Locate the cell with the specified text and output its [X, Y] center coordinate. 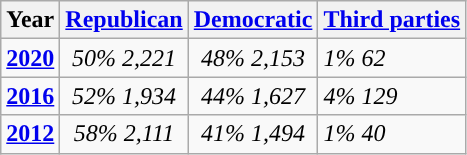
1% 40 [392, 134]
44% 1,627 [253, 96]
2020 [30, 58]
Year [30, 20]
2012 [30, 134]
50% 2,221 [124, 58]
Democratic [253, 20]
58% 2,111 [124, 134]
Third parties [392, 20]
41% 1,494 [253, 134]
52% 1,934 [124, 96]
1% 62 [392, 58]
48% 2,153 [253, 58]
Republican [124, 20]
2016 [30, 96]
4% 129 [392, 96]
